Pinpoint the cell where the given text exists, returning its [x, y] midpoint coordinate. 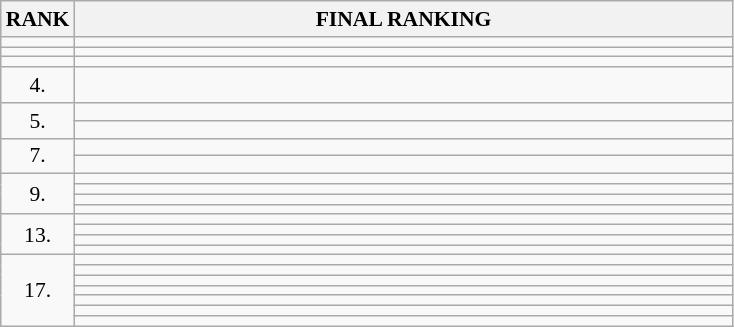
9. [38, 194]
5. [38, 121]
7. [38, 156]
RANK [38, 19]
13. [38, 235]
FINAL RANKING [403, 19]
17. [38, 290]
4. [38, 85]
